Provide the (x, y) coordinate of the cell's center where the given text is located.  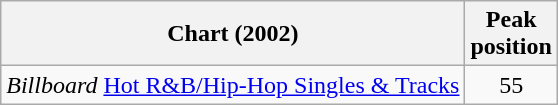
Peakposition (511, 34)
Chart (2002) (233, 34)
Billboard Hot R&B/Hip-Hop Singles & Tracks (233, 85)
55 (511, 85)
